Return [x, y] of the center of cell containing provided text 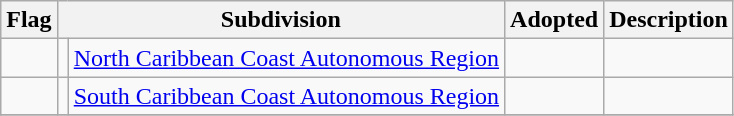
Adopted [554, 20]
South Caribbean Coast Autonomous Region [286, 96]
North Caribbean Coast Autonomous Region [286, 58]
Subdivision [280, 20]
Flag [29, 20]
Description [669, 20]
